Return the [x, y] coordinate for the center point of the cell that contains the specified text.  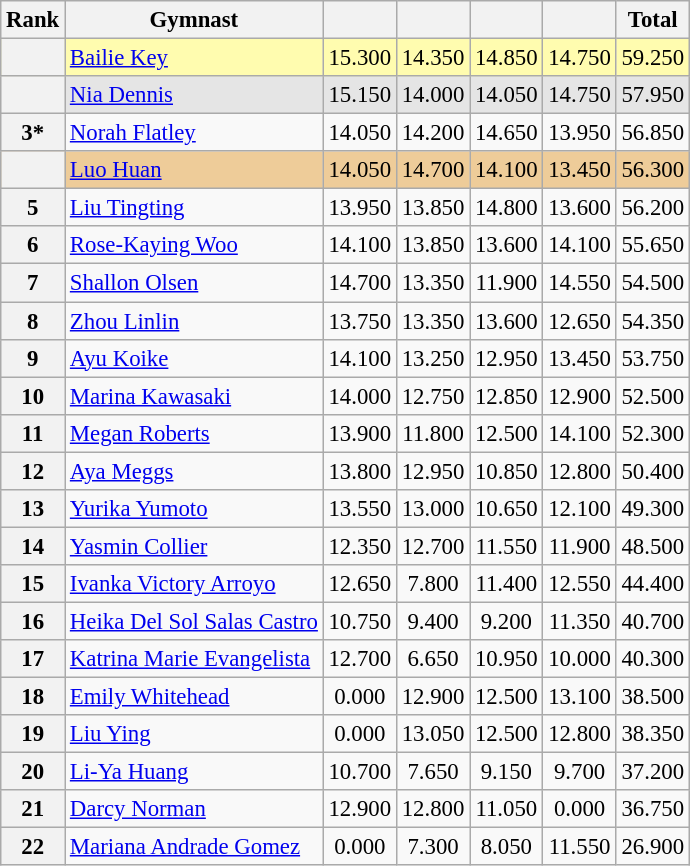
8.050 [506, 847]
37.200 [652, 772]
17 [33, 659]
14.850 [506, 58]
Emily Whitehead [194, 697]
12.100 [580, 509]
38.500 [652, 697]
Yasmin Collier [194, 546]
7.300 [432, 847]
13.800 [360, 471]
13.750 [360, 321]
Total [652, 20]
8 [33, 321]
Megan Roberts [194, 433]
44.400 [652, 584]
52.300 [652, 433]
12.750 [432, 396]
13 [33, 509]
Bailie Key [194, 58]
22 [33, 847]
57.950 [652, 95]
Katrina Marie Evangelista [194, 659]
10.000 [580, 659]
Ayu Koike [194, 358]
14.200 [432, 133]
14.650 [506, 133]
9.700 [580, 772]
52.500 [652, 396]
9.150 [506, 772]
Liu Tingting [194, 208]
13.000 [432, 509]
54.350 [652, 321]
10.850 [506, 471]
54.500 [652, 283]
Mariana Andrade Gomez [194, 847]
12 [33, 471]
Gymnast [194, 20]
Aya Meggs [194, 471]
53.750 [652, 358]
3* [33, 133]
56.200 [652, 208]
10 [33, 396]
12.350 [360, 546]
14.550 [580, 283]
Rank [33, 20]
11.050 [506, 809]
9.200 [506, 621]
13.050 [432, 734]
38.350 [652, 734]
14.800 [506, 208]
9.400 [432, 621]
50.400 [652, 471]
Zhou Linlin [194, 321]
Rose-Kaying Woo [194, 245]
15 [33, 584]
11.400 [506, 584]
5 [33, 208]
Ivanka Victory Arroyo [194, 584]
6.650 [432, 659]
13.250 [432, 358]
13.900 [360, 433]
Marina Kawasaki [194, 396]
Norah Flatley [194, 133]
Heika Del Sol Salas Castro [194, 621]
48.500 [652, 546]
20 [33, 772]
7.650 [432, 772]
Darcy Norman [194, 809]
11 [33, 433]
Yurika Yumoto [194, 509]
Luo Huan [194, 170]
56.850 [652, 133]
15.300 [360, 58]
56.300 [652, 170]
14 [33, 546]
Shallon Olsen [194, 283]
59.250 [652, 58]
26.900 [652, 847]
40.700 [652, 621]
Li-Ya Huang [194, 772]
12.850 [506, 396]
15.150 [360, 95]
12.550 [580, 584]
21 [33, 809]
14.350 [432, 58]
13.550 [360, 509]
10.750 [360, 621]
18 [33, 697]
9 [33, 358]
49.300 [652, 509]
10.650 [506, 509]
36.750 [652, 809]
40.300 [652, 659]
55.650 [652, 245]
Liu Ying [194, 734]
6 [33, 245]
19 [33, 734]
10.700 [360, 772]
Nia Dennis [194, 95]
11.350 [580, 621]
10.950 [506, 659]
13.100 [580, 697]
7.800 [432, 584]
16 [33, 621]
11.800 [432, 433]
7 [33, 283]
